Extract the [X, Y] coordinate from the center of the cell holding the provided text.  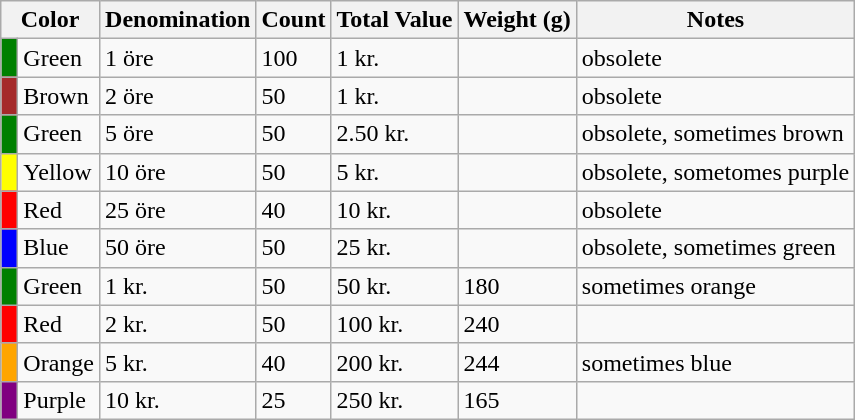
5 öre [178, 134]
Purple [59, 400]
Weight (g) [517, 20]
200 kr. [394, 362]
Color [50, 20]
Notes [715, 20]
obsolete, sometimes green [715, 248]
2.50 kr. [394, 134]
Yellow [59, 172]
Blue [59, 248]
25 kr. [394, 248]
2 kr. [178, 324]
sometimes orange [715, 286]
Brown [59, 96]
25 [294, 400]
sometimes blue [715, 362]
180 [517, 286]
10 öre [178, 172]
165 [517, 400]
Orange [59, 362]
obsolete, sometimes brown [715, 134]
250 kr. [394, 400]
240 [517, 324]
100 [294, 58]
1 öre [178, 58]
244 [517, 362]
100 kr. [394, 324]
obsolete, sometomes purple [715, 172]
Denomination [178, 20]
50 öre [178, 248]
2 öre [178, 96]
50 kr. [394, 286]
25 öre [178, 210]
Count [294, 20]
Total Value [394, 20]
